Output the (x, y) coordinate of the center of the cell containing the given text.  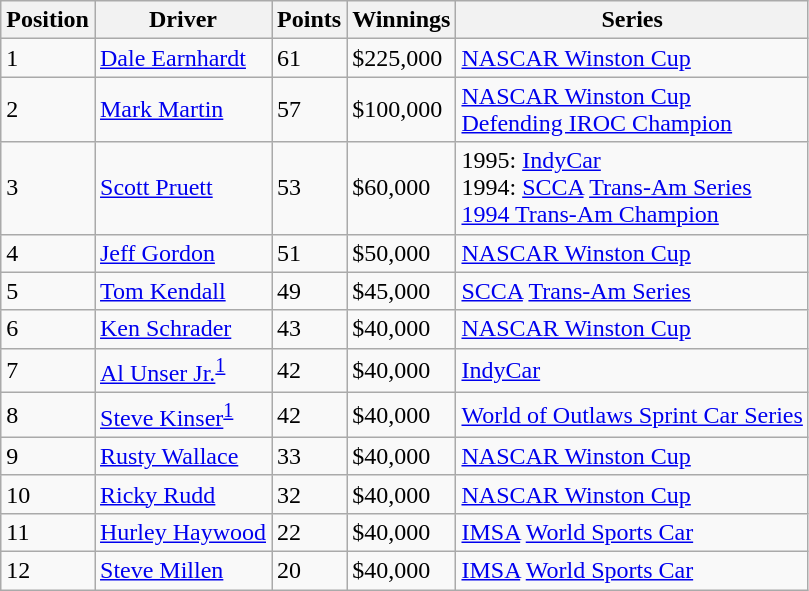
8 (48, 416)
Position (48, 20)
22 (310, 532)
$60,000 (402, 188)
33 (310, 456)
World of Outlaws Sprint Car Series (632, 416)
57 (310, 110)
NASCAR Winston CupDefending IROC Champion (632, 110)
Al Unser Jr.1 (182, 370)
Dale Earnhardt (182, 58)
SCCA Trans-Am Series (632, 291)
Jeff Gordon (182, 253)
3 (48, 188)
43 (310, 329)
Rusty Wallace (182, 456)
1995: IndyCar1994: SCCA Trans-Am Series1994 Trans-Am Champion (632, 188)
32 (310, 494)
1 (48, 58)
12 (48, 570)
20 (310, 570)
7 (48, 370)
4 (48, 253)
Scott Pruett (182, 188)
Tom Kendall (182, 291)
6 (48, 329)
$45,000 (402, 291)
$225,000 (402, 58)
$50,000 (402, 253)
9 (48, 456)
Steve Kinser1 (182, 416)
Driver (182, 20)
Ricky Rudd (182, 494)
53 (310, 188)
Hurley Haywood (182, 532)
Points (310, 20)
$100,000 (402, 110)
5 (48, 291)
Series (632, 20)
2 (48, 110)
Mark Martin (182, 110)
11 (48, 532)
Winnings (402, 20)
51 (310, 253)
10 (48, 494)
49 (310, 291)
Ken Schrader (182, 329)
Steve Millen (182, 570)
IndyCar (632, 370)
61 (310, 58)
